Determine the [X, Y] coordinate at the center of the cell enclosing the given text.  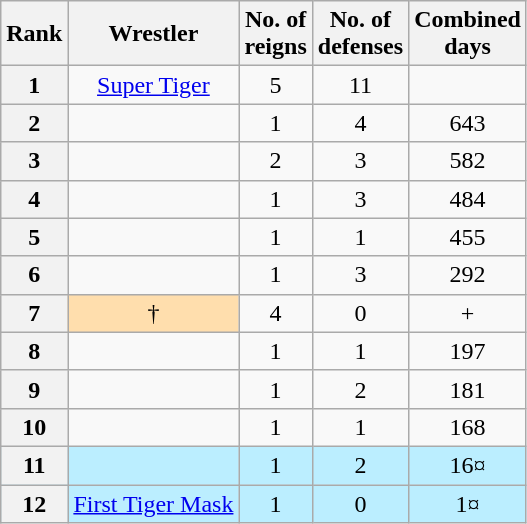
16¤ [468, 465]
Combineddays [468, 34]
Wrestler [154, 34]
582 [468, 161]
1¤ [468, 503]
8 [34, 351]
No. ofdefenses [360, 34]
6 [34, 275]
9 [34, 389]
292 [468, 275]
181 [468, 389]
168 [468, 427]
† [154, 313]
No. ofreigns [276, 34]
197 [468, 351]
643 [468, 123]
455 [468, 237]
12 [34, 503]
+ [468, 313]
Rank [34, 34]
10 [34, 427]
First Tiger Mask [154, 503]
Super Tiger [154, 85]
7 [34, 313]
484 [468, 199]
